Capture the cell that displays the provided text and extract its (x, y) central coordinate. 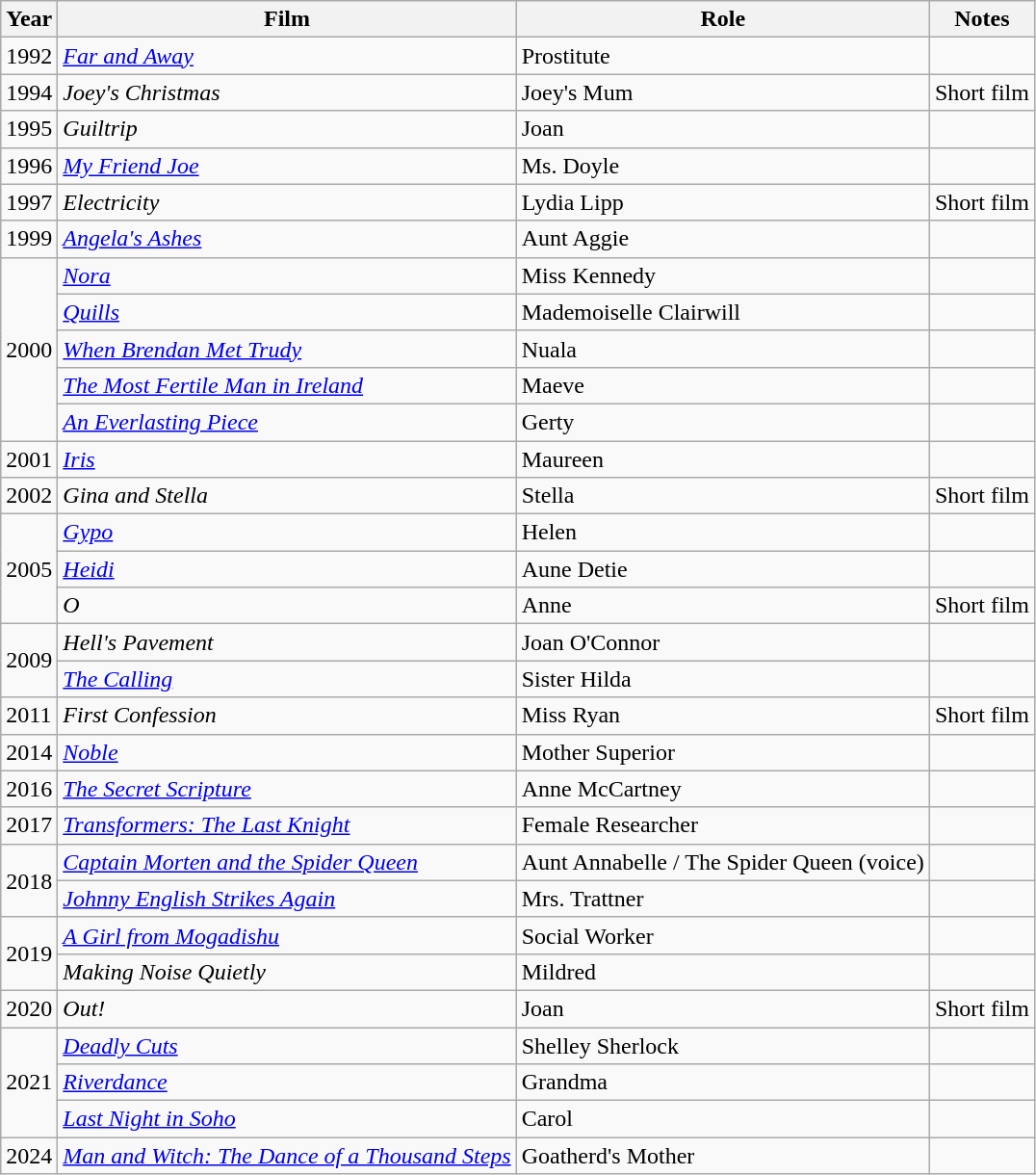
Notes (982, 19)
Carol (722, 1119)
Social Worker (722, 935)
Transformers: The Last Knight (287, 825)
Role (722, 19)
2005 (29, 569)
Angela's Ashes (287, 239)
First Confession (287, 716)
1999 (29, 239)
Gina and Stella (287, 496)
O (287, 606)
Year (29, 19)
Film (287, 19)
Female Researcher (722, 825)
2014 (29, 752)
Quills (287, 312)
1992 (29, 56)
Gypo (287, 533)
The Most Fertile Man in Ireland (287, 385)
1996 (29, 166)
Aunt Aggie (722, 239)
Riverdance (287, 1083)
2001 (29, 459)
Aunt Annabelle / The Spider Queen (voice) (722, 862)
Iris (287, 459)
2017 (29, 825)
Anne McCartney (722, 789)
Hell's Pavement (287, 642)
2002 (29, 496)
1997 (29, 202)
1994 (29, 92)
Miss Ryan (722, 716)
Anne (722, 606)
2021 (29, 1082)
2016 (29, 789)
Mademoiselle Clairwill (722, 312)
Ms. Doyle (722, 166)
The Secret Scripture (287, 789)
Noble (287, 752)
Nora (287, 275)
The Calling (287, 679)
2024 (29, 1156)
When Brendan Met Trudy (287, 349)
An Everlasting Piece (287, 422)
Stella (722, 496)
Mildred (722, 972)
2011 (29, 716)
Sister Hilda (722, 679)
Joey's Christmas (287, 92)
Mother Superior (722, 752)
Maeve (722, 385)
Man and Witch: The Dance of a Thousand Steps (287, 1156)
1995 (29, 129)
Guiltrip (287, 129)
Lydia Lipp (722, 202)
2020 (29, 1008)
Mrs. Trattner (722, 899)
2018 (29, 880)
2000 (29, 349)
Heidi (287, 569)
Aune Detie (722, 569)
Joan O'Connor (722, 642)
Maureen (722, 459)
Helen (722, 533)
Miss Kennedy (722, 275)
2019 (29, 953)
Prostitute (722, 56)
Making Noise Quietly (287, 972)
Shelley Sherlock (722, 1045)
Last Night in Soho (287, 1119)
Gerty (722, 422)
Deadly Cuts (287, 1045)
Out! (287, 1008)
Johnny English Strikes Again (287, 899)
Electricity (287, 202)
Joey's Mum (722, 92)
Far and Away (287, 56)
Nuala (722, 349)
Goatherd's Mother (722, 1156)
2009 (29, 661)
Captain Morten and the Spider Queen (287, 862)
A Girl from Mogadishu (287, 935)
My Friend Joe (287, 166)
Grandma (722, 1083)
